Detect which cell encompasses the target text, then output its [X, Y] center coordinate. 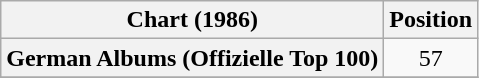
German Albums (Offizielle Top 100) [192, 58]
57 [431, 58]
Position [431, 20]
Chart (1986) [192, 20]
